Capture the cell that displays the provided text and extract its (X, Y) central coordinate. 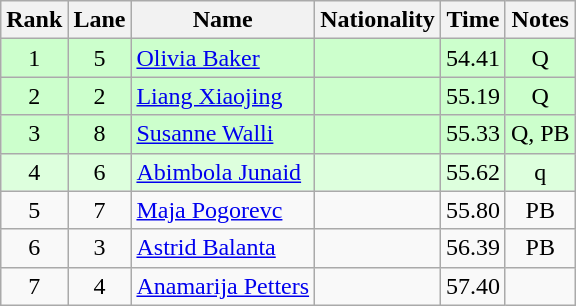
57.40 (472, 286)
Maja Pogorevc (223, 210)
55.33 (472, 134)
Abimbola Junaid (223, 172)
54.41 (472, 58)
Susanne Walli (223, 134)
Notes (540, 20)
1 (34, 58)
55.80 (472, 210)
q (540, 172)
Astrid Balanta (223, 248)
Time (472, 20)
Q, PB (540, 134)
8 (100, 134)
Nationality (378, 20)
Rank (34, 20)
Liang Xiaojing (223, 96)
Olivia Baker (223, 58)
Anamarija Petters (223, 286)
55.62 (472, 172)
56.39 (472, 248)
Lane (100, 20)
Name (223, 20)
55.19 (472, 96)
